Identify which cell holds the provided text, then report its (x, y) central coordinate. 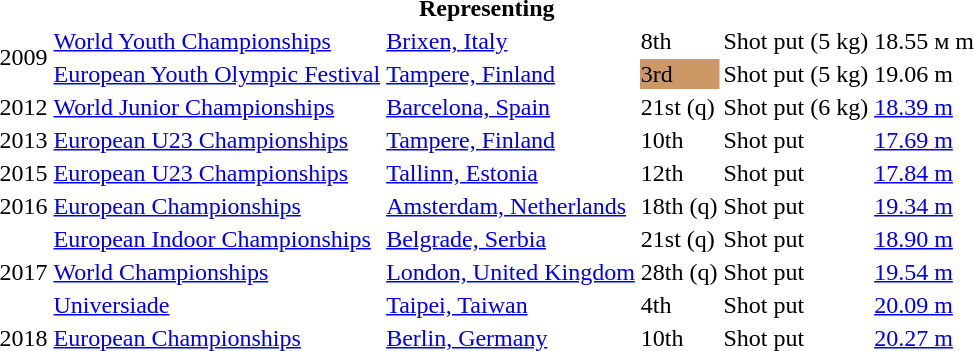
Taipei, Taiwan (511, 305)
28th (q) (679, 272)
18th (q) (679, 206)
Shot put (6 kg) (796, 107)
European Indoor Championships (217, 239)
London, United Kingdom (511, 272)
8th (679, 41)
World Championships (217, 272)
4th (679, 305)
European Championships (217, 206)
Brixen, Italy (511, 41)
12th (679, 173)
10th (679, 140)
Barcelona, Spain (511, 107)
Belgrade, Serbia (511, 239)
World Junior Championships (217, 107)
Amsterdam, Netherlands (511, 206)
World Youth Championships (217, 41)
3rd (679, 74)
Tallinn, Estonia (511, 173)
European Youth Olympic Festival (217, 74)
Universiade (217, 305)
